Search for the cell housing the specified text and yield its (x, y) center coordinate. 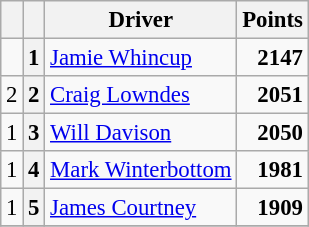
Jamie Whincup (141, 58)
Points (272, 20)
4 (34, 170)
3 (34, 133)
2050 (272, 133)
Craig Lowndes (141, 95)
2051 (272, 95)
Will Davison (141, 133)
1981 (272, 170)
2147 (272, 58)
James Courtney (141, 208)
Driver (141, 20)
5 (34, 208)
Mark Winterbottom (141, 170)
1909 (272, 208)
